Identify which cell holds the provided text, then report its (X, Y) central coordinate. 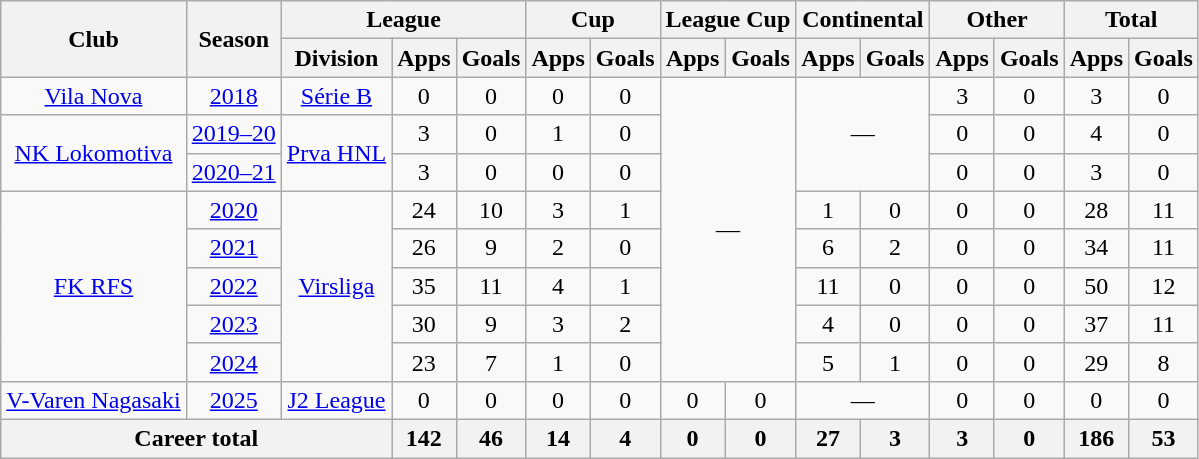
2025 (234, 400)
Virsliga (336, 286)
2019–20 (234, 134)
53 (1164, 438)
14 (558, 438)
37 (1096, 324)
2023 (234, 324)
Other (997, 20)
6 (828, 248)
Career total (196, 438)
Vila Nova (94, 96)
186 (1096, 438)
29 (1096, 362)
V-Varen Nagasaki (94, 400)
7 (491, 362)
50 (1096, 286)
46 (491, 438)
2018 (234, 96)
2022 (234, 286)
10 (491, 210)
Club (94, 39)
J2 League (336, 400)
34 (1096, 248)
30 (424, 324)
Prva HNL (336, 153)
12 (1164, 286)
28 (1096, 210)
8 (1164, 362)
23 (424, 362)
Continental (863, 20)
Division (336, 58)
2020–21 (234, 172)
35 (424, 286)
26 (424, 248)
2020 (234, 210)
FK RFS (94, 286)
2024 (234, 362)
5 (828, 362)
League Cup (728, 20)
Season (234, 39)
24 (424, 210)
Cup (593, 20)
2021 (234, 248)
142 (424, 438)
Série B (336, 96)
Total (1131, 20)
NK Lokomotiva (94, 153)
27 (828, 438)
League (404, 20)
